Find where the given text appears and provide that cell's center as [X, Y] coordinate. 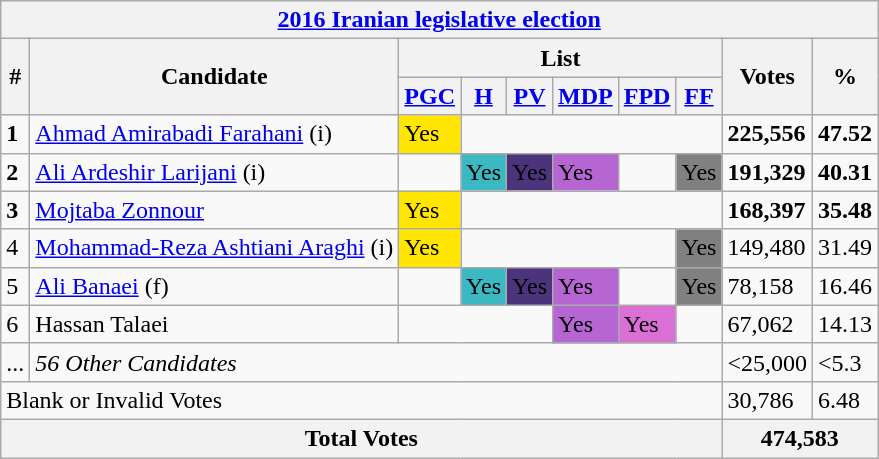
168,397 [768, 210]
2 [16, 172]
Ahmad Amirabadi Farahani (i) [214, 134]
Ali Banaei (f) [214, 286]
FPD [647, 96]
6.48 [846, 400]
PGC [430, 96]
FF [699, 96]
6 [16, 324]
% [846, 77]
Hassan Talaei [214, 324]
14.13 [846, 324]
MDP [586, 96]
Mojtaba Zonnour [214, 210]
5 [16, 286]
Votes [768, 77]
List [560, 58]
H [484, 96]
40.31 [846, 172]
Candidate [214, 77]
PV [530, 96]
Mohammad-Reza Ashtiani Araghi (i) [214, 248]
474,583 [800, 438]
67,062 [768, 324]
47.52 [846, 134]
16.46 [846, 286]
3 [16, 210]
<5.3 [846, 362]
35.48 [846, 210]
<25,000 [768, 362]
56 Other Candidates [376, 362]
149,480 [768, 248]
# [16, 77]
31.49 [846, 248]
Total Votes [362, 438]
1 [16, 134]
225,556 [768, 134]
2016 Iranian legislative election [440, 20]
... [16, 362]
30,786 [768, 400]
4 [16, 248]
78,158 [768, 286]
Ali Ardeshir Larijani (i) [214, 172]
191,329 [768, 172]
Blank or Invalid Votes [362, 400]
